Find where the given text appears and provide that cell's center as (x, y) coordinate. 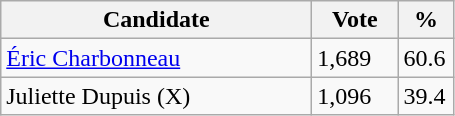
Vote (355, 20)
Juliette Dupuis (X) (156, 96)
1,096 (355, 96)
% (426, 20)
Éric Charbonneau (156, 58)
60.6 (426, 58)
1,689 (355, 58)
Candidate (156, 20)
39.4 (426, 96)
